Find where the given text appears and provide that cell's center as [X, Y] coordinate. 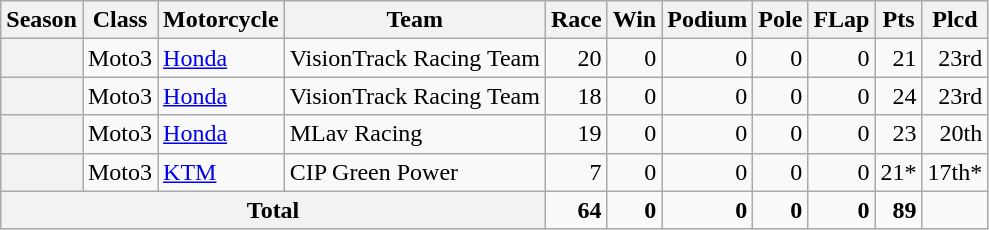
23 [898, 134]
Motorcycle [222, 20]
Podium [708, 20]
20 [576, 58]
FLap [842, 20]
21* [898, 172]
21 [898, 58]
KTM [222, 172]
17th* [955, 172]
Pts [898, 20]
7 [576, 172]
18 [576, 96]
Race [576, 20]
Total [274, 210]
24 [898, 96]
Season [42, 20]
MLav Racing [414, 134]
20th [955, 134]
Pole [780, 20]
Team [414, 20]
89 [898, 210]
64 [576, 210]
CIP Green Power [414, 172]
Win [634, 20]
Class [120, 20]
Plcd [955, 20]
19 [576, 134]
